From the cell containing the given text, extract its center point as (x, y) coordinate. 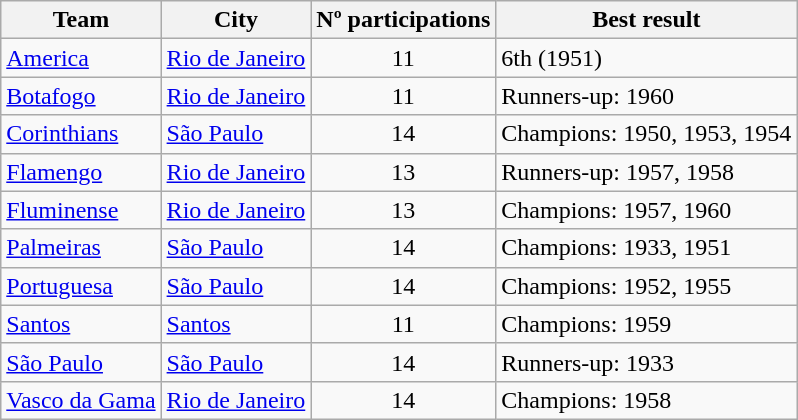
Palmeiras (81, 248)
City (236, 20)
Champions: 1950, 1953, 1954 (646, 134)
Portuguesa (81, 286)
Corinthians (81, 134)
6th (1951) (646, 58)
Vasco da Gama (81, 400)
Best result (646, 20)
Botafogo (81, 96)
Champions: 1958 (646, 400)
Fluminense (81, 210)
Nº participations (404, 20)
Champions: 1957, 1960 (646, 210)
Champions: 1959 (646, 324)
Flamengo (81, 172)
Runners-up: 1957, 1958 (646, 172)
Runners-up: 1933 (646, 362)
Team (81, 20)
Runners-up: 1960 (646, 96)
Champions: 1952, 1955 (646, 286)
Champions: 1933, 1951 (646, 248)
America (81, 58)
